Find where the given text appears and provide that cell's center as (X, Y) coordinate. 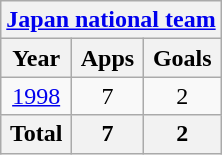
1998 (36, 96)
Apps (108, 58)
Total (36, 134)
Japan national team (111, 20)
Year (36, 58)
Goals (182, 58)
